Provide the (x, y) coordinate of the cell's center where the given text is located.  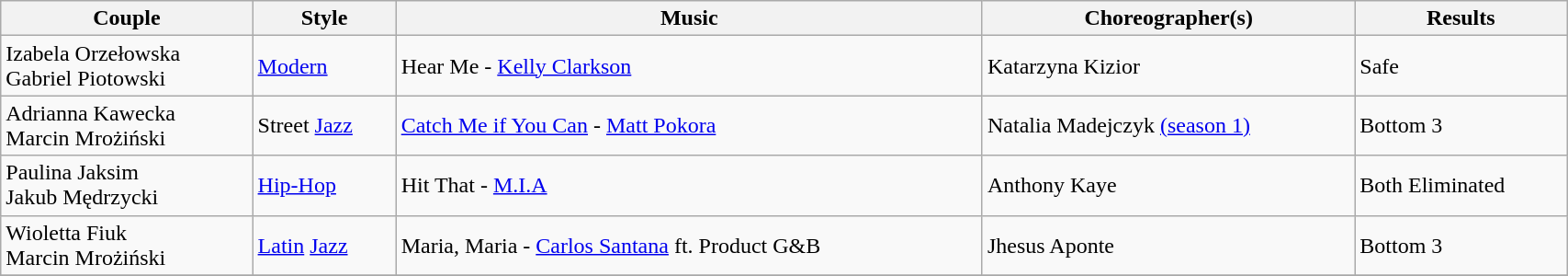
Katarzyna Kizior (1168, 66)
Paulina JaksimJakub Mędrzycki (127, 186)
Safe (1461, 66)
Hit That - M.I.A (689, 186)
Hip-Hop (324, 186)
Adrianna KaweckaMarcin Mrożiński (127, 125)
Both Eliminated (1461, 186)
Music (689, 18)
Anthony Kaye (1168, 186)
Izabela OrzełowskaGabriel Piotowski (127, 66)
Jhesus Aponte (1168, 245)
Style (324, 18)
Couple (127, 18)
Choreographer(s) (1168, 18)
Wioletta FiukMarcin Mrożiński (127, 245)
Maria, Maria - Carlos Santana ft. Product G&B (689, 245)
Hear Me - Kelly Clarkson (689, 66)
Results (1461, 18)
Street Jazz (324, 125)
Catch Me if You Can - Matt Pokora (689, 125)
Natalia Madejczyk (season 1) (1168, 125)
Latin Jazz (324, 245)
Modern (324, 66)
